Extract the (X, Y) coordinate from the center of the cell holding the provided text.  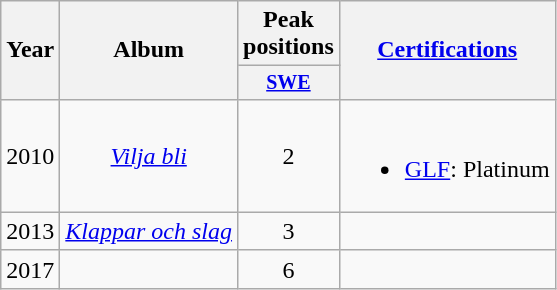
GLF: Platinum (447, 156)
2010 (30, 156)
Year (30, 50)
6 (289, 269)
Certifications (447, 50)
2013 (30, 231)
Klappar och slag (149, 231)
2 (289, 156)
Album (149, 50)
2017 (30, 269)
Vilja bli (149, 156)
SWE (289, 82)
3 (289, 231)
Peak positions (289, 34)
